Locate the cell with the specified text and output its (x, y) center coordinate. 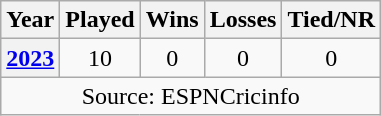
Source: ESPNCricinfo (191, 96)
Wins (172, 20)
Year (30, 20)
Losses (243, 20)
Played (100, 20)
Tied/NR (332, 20)
2023 (30, 58)
10 (100, 58)
